From the cell containing the given text, extract its center point as [x, y] coordinate. 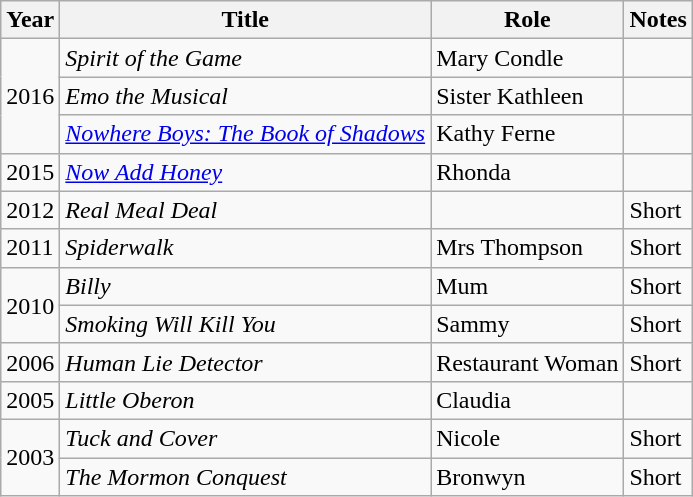
Spiderwalk [246, 248]
Mrs Thompson [528, 248]
2010 [30, 305]
Nowhere Boys: The Book of Shadows [246, 134]
Bronwyn [528, 477]
Year [30, 20]
2003 [30, 457]
Little Oberon [246, 400]
Emo the Musical [246, 96]
Real Meal Deal [246, 210]
Notes [658, 20]
2005 [30, 400]
2012 [30, 210]
Mum [528, 286]
Claudia [528, 400]
Nicole [528, 438]
Mary Condle [528, 58]
Rhonda [528, 172]
2006 [30, 362]
Spirit of the Game [246, 58]
Now Add Honey [246, 172]
Kathy Ferne [528, 134]
Smoking Will Kill You [246, 324]
Billy [246, 286]
Role [528, 20]
Tuck and Cover [246, 438]
Restaurant Woman [528, 362]
2016 [30, 96]
The Mormon Conquest [246, 477]
Human Lie Detector [246, 362]
Sister Kathleen [528, 96]
2011 [30, 248]
Sammy [528, 324]
2015 [30, 172]
Title [246, 20]
